Scan for the cell matching the given text and deliver its [x, y] coordinate at center. 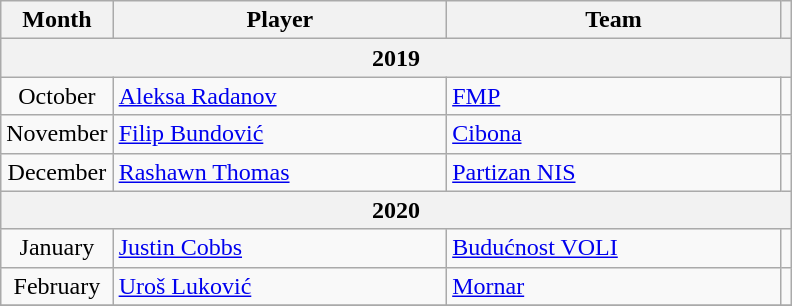
February [57, 286]
Uroš Luković [280, 286]
Partizan NIS [614, 172]
Aleksa Radanov [280, 96]
November [57, 134]
Rashawn Thomas [280, 172]
Budućnost VOLI [614, 248]
Month [57, 20]
Justin Cobbs [280, 248]
2020 [396, 210]
Cibona [614, 134]
Mornar [614, 286]
2019 [396, 58]
Player [280, 20]
December [57, 172]
Filip Bundović [280, 134]
FMP [614, 96]
Team [614, 20]
October [57, 96]
January [57, 248]
